Locate the cell with the specified text and output its [X, Y] center coordinate. 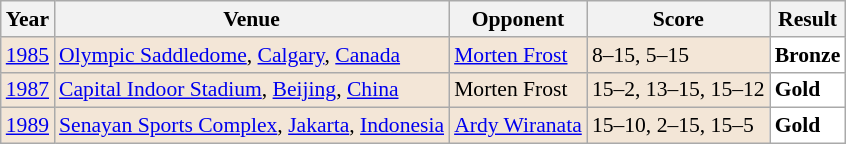
Year [28, 19]
Result [808, 19]
Opponent [518, 19]
1987 [28, 90]
Score [678, 19]
Venue [252, 19]
Ardy Wiranata [518, 126]
Olympic Saddledome, Calgary, Canada [252, 55]
8–15, 5–15 [678, 55]
15–2, 13–15, 15–12 [678, 90]
1985 [28, 55]
Bronze [808, 55]
15–10, 2–15, 15–5 [678, 126]
Capital Indoor Stadium, Beijing, China [252, 90]
Senayan Sports Complex, Jakarta, Indonesia [252, 126]
1989 [28, 126]
